Pinpoint the cell where the given text exists, returning its (X, Y) midpoint coordinate. 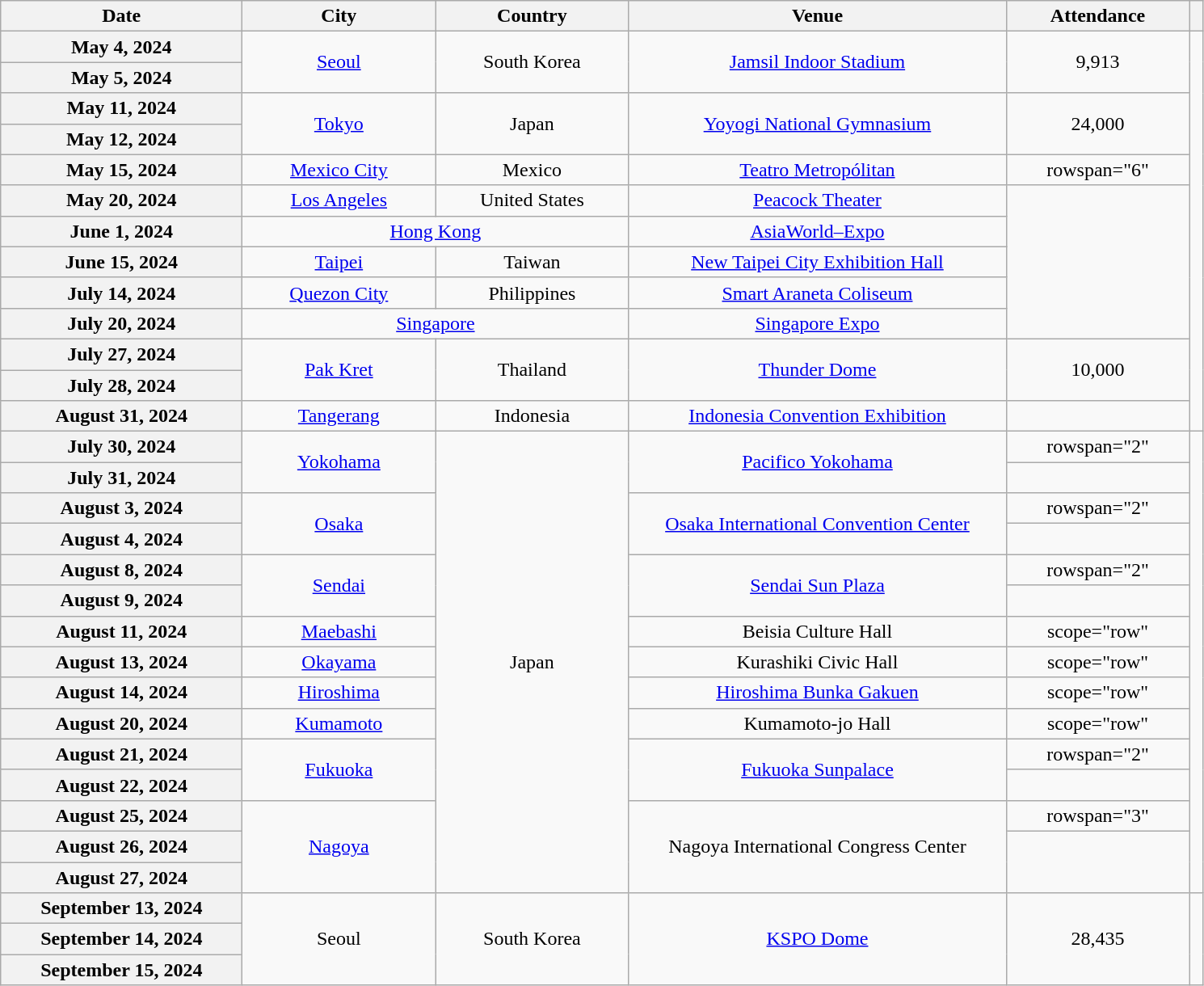
August 4, 2024 (121, 539)
Nagoya International Congress Center (818, 846)
Philippines (532, 293)
August 13, 2024 (121, 662)
Fukuoka Sunpalace (818, 769)
Osaka (339, 524)
Mexico (532, 170)
Indonesia Convention Exhibition (818, 416)
AsiaWorld–Expo (818, 231)
Attendance (1097, 16)
August 3, 2024 (121, 508)
Hong Kong (436, 231)
Kumamoto (339, 723)
Pacifico Yokohama (818, 462)
Yokohama (339, 462)
City (339, 16)
Date (121, 16)
August 8, 2024 (121, 570)
August 9, 2024 (121, 600)
KSPO Dome (818, 939)
New Taipei City Exhibition Hall (818, 262)
August 11, 2024 (121, 631)
September 15, 2024 (121, 970)
10,000 (1097, 369)
Tokyo (339, 124)
Quezon City (339, 293)
August 27, 2024 (121, 877)
Indonesia (532, 416)
Singapore (436, 323)
United States (532, 200)
July 30, 2024 (121, 447)
Teatro Metropólitan (818, 170)
Country (532, 16)
August 25, 2024 (121, 815)
9,913 (1097, 62)
August 31, 2024 (121, 416)
Taiwan (532, 262)
rowspan="6" (1097, 170)
Beisia Culture Hall (818, 631)
rowspan="3" (1097, 815)
Osaka International Convention Center (818, 524)
Smart Araneta Coliseum (818, 293)
May 20, 2024 (121, 200)
September 14, 2024 (121, 939)
July 14, 2024 (121, 293)
24,000 (1097, 124)
Peacock Theater (818, 200)
Venue (818, 16)
Hiroshima (339, 693)
Sendai (339, 585)
Taipei (339, 262)
August 14, 2024 (121, 693)
Nagoya (339, 846)
Fukuoka (339, 769)
Maebashi (339, 631)
Sendai Sun Plaza (818, 585)
May 5, 2024 (121, 78)
August 26, 2024 (121, 846)
28,435 (1097, 939)
July 27, 2024 (121, 354)
August 20, 2024 (121, 723)
Thailand (532, 369)
Pak Kret (339, 369)
Mexico City (339, 170)
Hiroshima Bunka Gakuen (818, 693)
August 21, 2024 (121, 754)
Los Angeles (339, 200)
Kurashiki Civic Hall (818, 662)
May 15, 2024 (121, 170)
May 12, 2024 (121, 139)
June 1, 2024 (121, 231)
May 4, 2024 (121, 47)
July 31, 2024 (121, 478)
Jamsil Indoor Stadium (818, 62)
June 15, 2024 (121, 262)
Kumamoto-jo Hall (818, 723)
August 22, 2024 (121, 785)
July 20, 2024 (121, 323)
Yoyogi National Gymnasium (818, 124)
July 28, 2024 (121, 386)
Singapore Expo (818, 323)
May 11, 2024 (121, 108)
Okayama (339, 662)
Tangerang (339, 416)
September 13, 2024 (121, 908)
Thunder Dome (818, 369)
